Detect which cell encompasses the target text, then output its [X, Y] center coordinate. 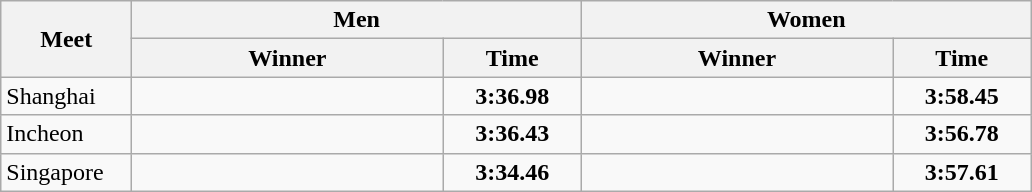
3:36.98 [512, 96]
Women [806, 20]
Shanghai [66, 96]
Incheon [66, 134]
Singapore [66, 172]
3:58.45 [962, 96]
Men [357, 20]
Meet [66, 39]
3:36.43 [512, 134]
3:57.61 [962, 172]
3:34.46 [512, 172]
3:56.78 [962, 134]
